Return the [X, Y] coordinate for the center point of the cell that contains the specified text.  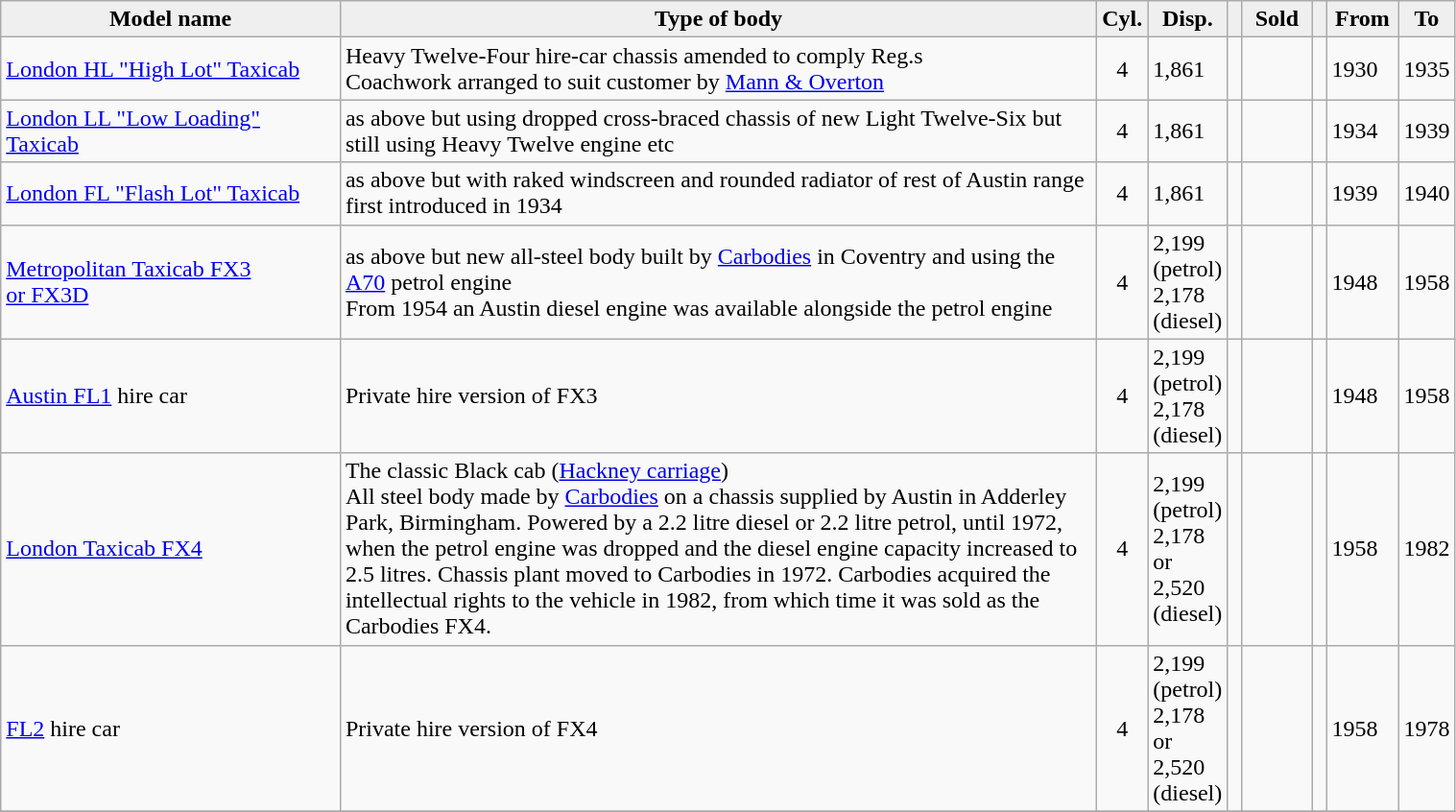
1934 [1363, 131]
London HL "High Lot" Taxicab [171, 69]
1982 [1426, 549]
London Taxicab FX4 [171, 549]
1940 [1426, 194]
1978 [1426, 728]
Austin FL1 hire car [171, 395]
FL2 hire car [171, 728]
London LL "Low Loading" Taxicab [171, 131]
Model name [171, 19]
Metropolitan Taxicab FX3or FX3D [171, 282]
Cyl. [1123, 19]
Sold [1277, 19]
London FL "Flash Lot" Taxicab [171, 194]
To [1426, 19]
Private hire version of FX3 [718, 395]
as above but with raked windscreen and rounded radiator of rest of Austin range first introduced in 1934 [718, 194]
Private hire version of FX4 [718, 728]
1935 [1426, 69]
as above but using dropped cross-braced chassis of new Light Twelve-Six but still using Heavy Twelve engine etc [718, 131]
From [1363, 19]
Disp. [1188, 19]
Type of body [718, 19]
Heavy Twelve-Four hire-car chassis amended to comply Reg.sCoachwork arranged to suit customer by Mann & Overton [718, 69]
1930 [1363, 69]
